Detect which cell encompasses the target text, then output its [X, Y] center coordinate. 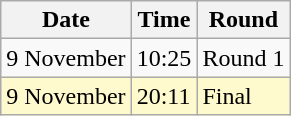
Round [244, 20]
20:11 [164, 96]
Final [244, 96]
10:25 [164, 58]
Date [66, 20]
Time [164, 20]
Round 1 [244, 58]
